Extract the (X, Y) coordinate from the center of the cell holding the provided text.  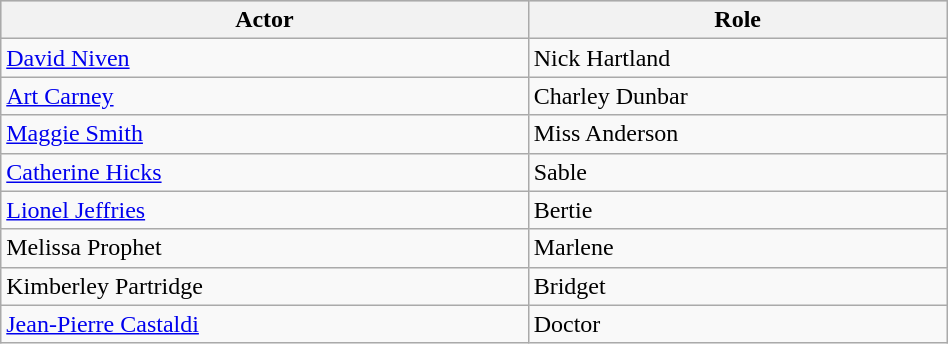
David Niven (264, 58)
Jean-Pierre Castaldi (264, 324)
Marlene (738, 248)
Nick Hartland (738, 58)
Lionel Jeffries (264, 210)
Melissa Prophet (264, 248)
Bertie (738, 210)
Kimberley Partridge (264, 286)
Maggie Smith (264, 134)
Charley Dunbar (738, 96)
Actor (264, 20)
Doctor (738, 324)
Catherine Hicks (264, 172)
Sable (738, 172)
Bridget (738, 286)
Art Carney (264, 96)
Role (738, 20)
Miss Anderson (738, 134)
